Provide the [x, y] coordinate of the cell's center where the given text is located.  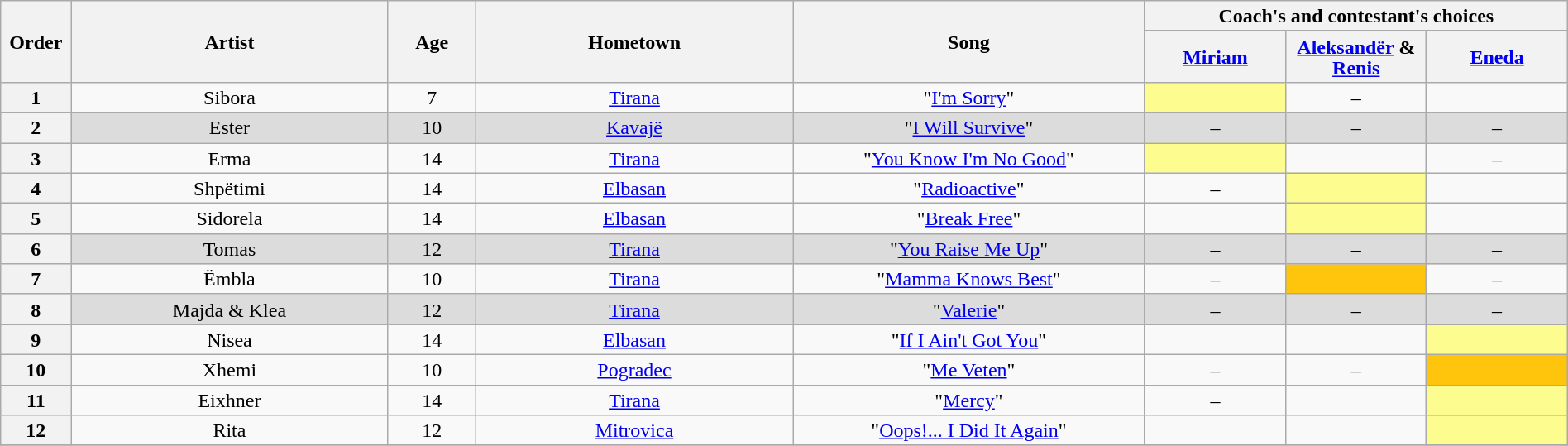
Sibora [230, 98]
9 [36, 339]
"I'm Sorry" [969, 98]
Age [432, 41]
Miriam [1215, 56]
Majda & Klea [230, 309]
Erma [230, 157]
6 [36, 248]
"Mamma Knows Best" [969, 280]
Ester [230, 127]
Eneda [1497, 56]
11 [36, 400]
Hometown [633, 41]
Pogradec [633, 369]
"You Know I'm No Good" [969, 157]
"Radioactive" [969, 189]
5 [36, 218]
"Me Veten" [969, 369]
Aleksandër & Renis [1356, 56]
"If I Ain't Got You" [969, 339]
Tomas [230, 248]
Artist [230, 41]
Xhemi [230, 369]
3 [36, 157]
4 [36, 189]
Ëmbla [230, 280]
Eixhner [230, 400]
Order [36, 41]
Sidorela [230, 218]
"Mercy" [969, 400]
Mitrovica [633, 430]
Nisea [230, 339]
Shpëtimi [230, 189]
"You Raise Me Up" [969, 248]
1 [36, 98]
"Break Free" [969, 218]
Kavajë [633, 127]
"Valerie" [969, 309]
2 [36, 127]
Coach's and contestant's choices [1356, 17]
Rita [230, 430]
"I Will Survive" [969, 127]
"Oops!... I Did It Again" [969, 430]
8 [36, 309]
Song [969, 41]
